From the cell containing the given text, extract its center point as [x, y] coordinate. 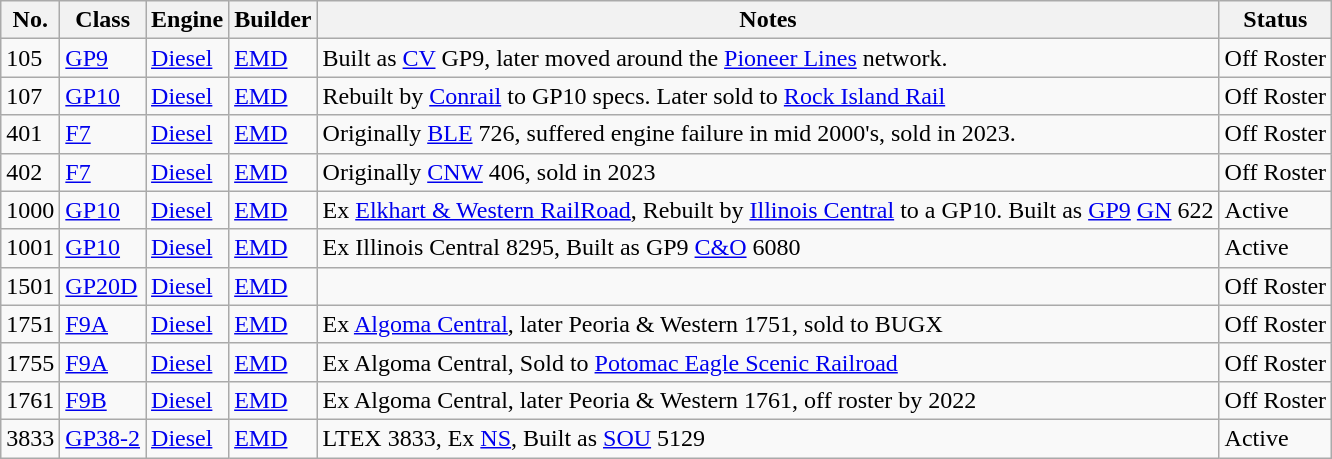
107 [30, 96]
GP38-2 [103, 438]
LTEX 3833, Ex NS, Built as SOU 5129 [768, 438]
3833 [30, 438]
Originally CNW 406, sold in 2023 [768, 172]
Rebuilt by Conrail to GP10 specs. Later sold to Rock Island Rail [768, 96]
Ex Algoma Central, Sold to Potomac Eagle Scenic Railroad [768, 362]
F9B [103, 400]
1755 [30, 362]
Class [103, 20]
1751 [30, 324]
Ex Algoma Central, later Peoria & Western 1761, off roster by 2022 [768, 400]
Ex Algoma Central, later Peoria & Western 1751, sold to BUGX [768, 324]
No. [30, 20]
1761 [30, 400]
Builder [273, 20]
Originally BLE 726, suffered engine failure in mid 2000's, sold in 2023. [768, 134]
Notes [768, 20]
402 [30, 172]
1001 [30, 248]
1501 [30, 286]
105 [30, 58]
Built as CV GP9, later moved around the Pioneer Lines network. [768, 58]
Ex Elkhart & Western RailRoad, Rebuilt by Illinois Central to a GP10. Built as GP9 GN 622 [768, 210]
401 [30, 134]
Status [1276, 20]
Ex Illinois Central 8295, Built as GP9 C&O 6080 [768, 248]
Engine [188, 20]
GP9 [103, 58]
GP20D [103, 286]
1000 [30, 210]
